Capture the cell that displays the provided text and extract its (x, y) central coordinate. 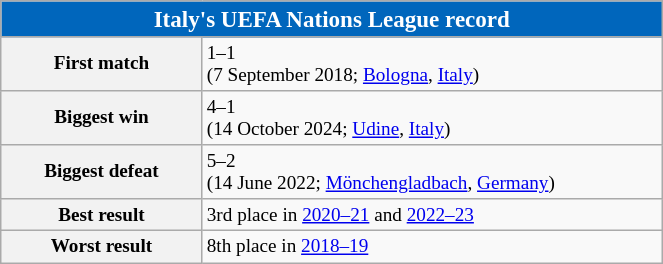
Biggest defeat (102, 172)
Italy's UEFA Nations League record (332, 19)
1–1 (7 September 2018; Bologna, Italy) (432, 64)
8th place in 2018–19 (432, 247)
First match (102, 64)
Best result (102, 215)
Worst result (102, 247)
5–2 (14 June 2022; Mönchengladbach, Germany) (432, 172)
4–1 (14 October 2024; Udine, Italy) (432, 118)
3rd place in 2020–21 and 2022–23 (432, 215)
Biggest win (102, 118)
